Scan for the cell matching the given text and deliver its (X, Y) coordinate at center. 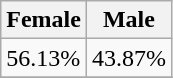
43.87% (128, 58)
56.13% (44, 58)
Male (128, 20)
Female (44, 20)
